Output the [X, Y] coordinate of the center of the cell containing the given text.  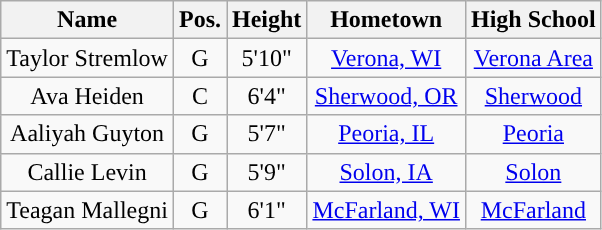
Pos. [200, 20]
Solon [533, 172]
Height [266, 20]
Verona, WI [386, 58]
5'7" [266, 134]
McFarland [533, 210]
McFarland, WI [386, 210]
Aaliyah Guyton [88, 134]
Sherwood [533, 96]
6'4" [266, 96]
Peoria [533, 134]
5'10" [266, 58]
Teagan Mallegni [88, 210]
Sherwood, OR [386, 96]
Solon, IA [386, 172]
C [200, 96]
5'9" [266, 172]
Peoria, IL [386, 134]
Name [88, 20]
Taylor Stremlow [88, 58]
Callie Levin [88, 172]
Verona Area [533, 58]
Ava Heiden [88, 96]
High School [533, 20]
6'1" [266, 210]
Hometown [386, 20]
